Capture the cell that displays the provided text and extract its [x, y] central coordinate. 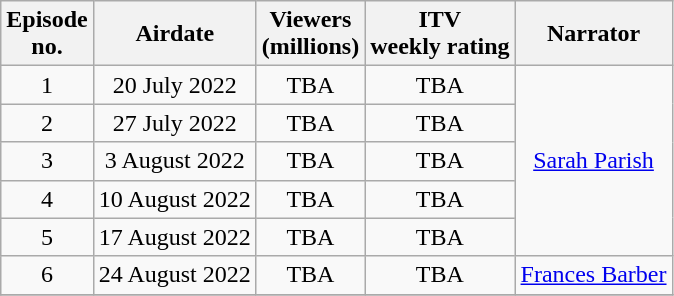
6 [47, 275]
5 [47, 237]
Episodeno. [47, 34]
Narrator [594, 34]
3 August 2022 [174, 161]
10 August 2022 [174, 199]
Airdate [174, 34]
ITVweekly rating [440, 34]
4 [47, 199]
2 [47, 123]
1 [47, 85]
Frances Barber [594, 275]
24 August 2022 [174, 275]
Sarah Parish [594, 161]
3 [47, 161]
17 August 2022 [174, 237]
Viewers(millions) [310, 34]
27 July 2022 [174, 123]
20 July 2022 [174, 85]
